Return (x, y) of the center of cell containing provided text 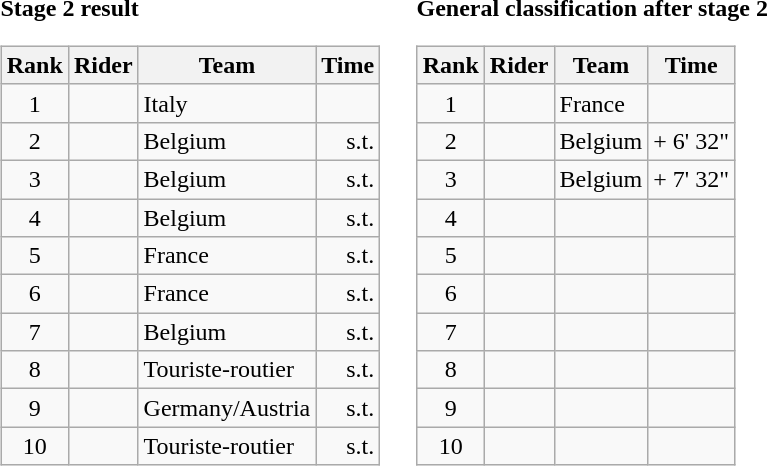
+ 6' 32" (692, 141)
Italy (227, 103)
+ 7' 32" (692, 179)
Germany/Austria (227, 408)
